Scan for the cell matching the given text and deliver its (x, y) coordinate at center. 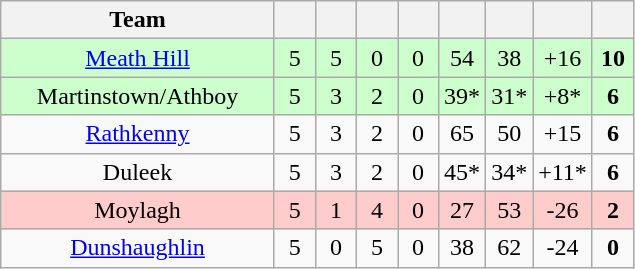
34* (510, 172)
Meath Hill (138, 58)
+8* (563, 96)
45* (462, 172)
53 (510, 210)
Duleek (138, 172)
1 (336, 210)
-24 (563, 248)
65 (462, 134)
4 (376, 210)
39* (462, 96)
Moylagh (138, 210)
54 (462, 58)
50 (510, 134)
31* (510, 96)
+15 (563, 134)
62 (510, 248)
+16 (563, 58)
27 (462, 210)
Rathkenny (138, 134)
Team (138, 20)
Dunshaughlin (138, 248)
-26 (563, 210)
10 (612, 58)
+11* (563, 172)
Martinstown/Athboy (138, 96)
